Determine the (X, Y) coordinate at the center of the cell enclosing the given text.  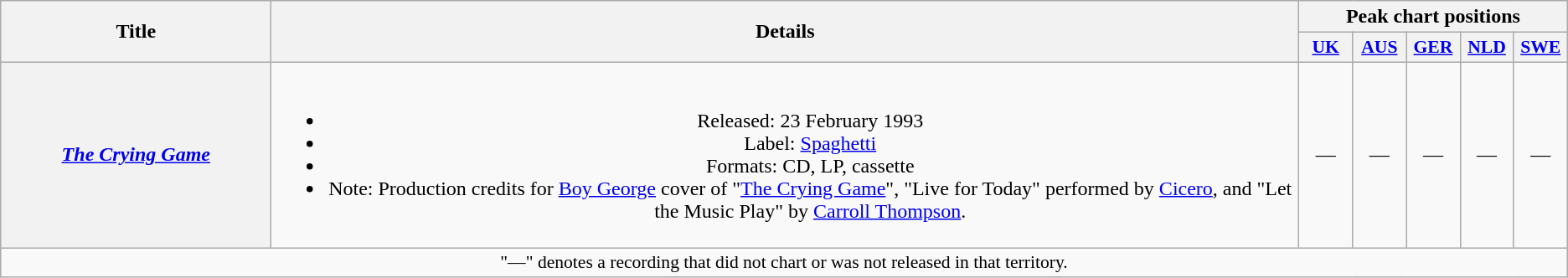
GER (1433, 48)
The Crying Game (136, 154)
Title (136, 32)
"—" denotes a recording that did not chart or was not released in that territory. (784, 263)
SWE (1540, 48)
Peak chart positions (1434, 17)
UK (1326, 48)
NLD (1487, 48)
Details (786, 32)
AUS (1380, 48)
